Provide the [X, Y] coordinate of the cell's center where the given text is located.  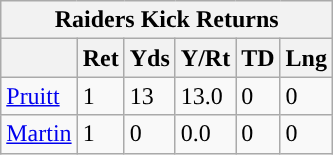
0.0 [205, 134]
Pruitt [39, 96]
13.0 [205, 96]
Martin [39, 134]
Yds [150, 58]
Lng [306, 58]
TD [258, 58]
Raiders Kick Returns [167, 20]
13 [150, 96]
Ret [100, 58]
Y/Rt [205, 58]
